Scan for the cell matching the given text and deliver its [X, Y] coordinate at center. 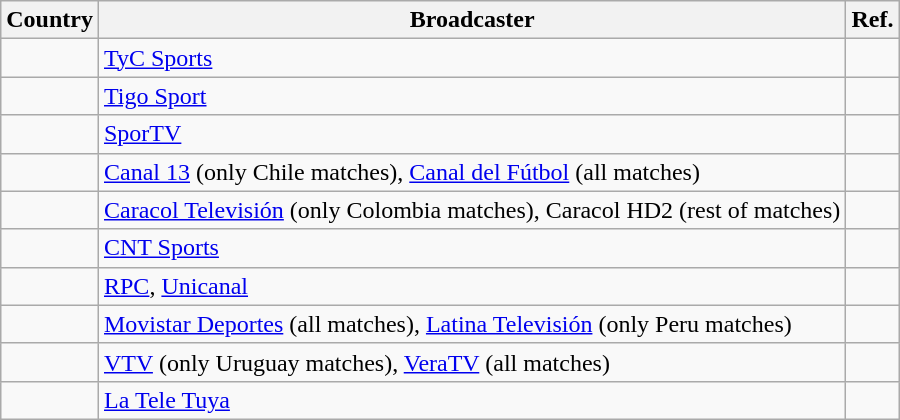
Country [50, 20]
CNT Sports [472, 248]
Tigo Sport [472, 96]
Canal 13 (only Chile matches), Canal del Fútbol (all matches) [472, 172]
La Tele Tuya [472, 400]
VTV (only Uruguay matches), VeraTV (all matches) [472, 362]
Broadcaster [472, 20]
RPC, Unicanal [472, 286]
Caracol Televisión (only Colombia matches), Caracol HD2 (rest of matches) [472, 210]
Movistar Deportes (all matches), Latina Televisión (only Peru matches) [472, 324]
TyC Sports [472, 58]
Ref. [872, 20]
SporTV [472, 134]
